Pinpoint the cell where the given text exists, returning its [x, y] midpoint coordinate. 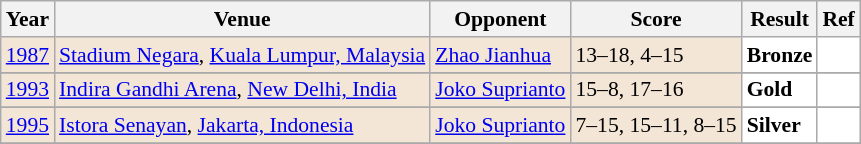
Year [28, 19]
Bronze [780, 55]
Ref [838, 19]
Venue [242, 19]
Silver [780, 126]
7–15, 15–11, 8–15 [656, 126]
Gold [780, 90]
1987 [28, 55]
1995 [28, 126]
Result [780, 19]
Zhao Jianhua [500, 55]
Indira Gandhi Arena, New Delhi, India [242, 90]
15–8, 17–16 [656, 90]
1993 [28, 90]
Opponent [500, 19]
13–18, 4–15 [656, 55]
Score [656, 19]
Istora Senayan, Jakarta, Indonesia [242, 126]
Stadium Negara, Kuala Lumpur, Malaysia [242, 55]
